Return the (x, y) coordinate for the center point of the cell that contains the specified text.  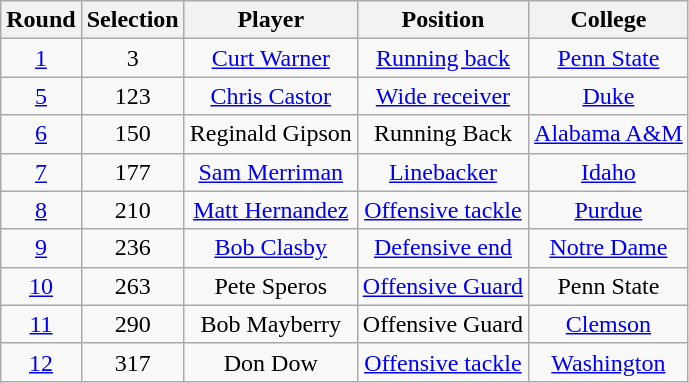
Bob Clasby (270, 248)
Pete Speros (270, 286)
6 (41, 134)
Clemson (609, 324)
College (609, 20)
1 (41, 58)
Chris Castor (270, 96)
263 (132, 286)
290 (132, 324)
Idaho (609, 172)
Reginald Gipson (270, 134)
Wide receiver (442, 96)
Linebacker (442, 172)
Don Dow (270, 362)
Notre Dame (609, 248)
Washington (609, 362)
Selection (132, 20)
123 (132, 96)
3 (132, 58)
10 (41, 286)
Duke (609, 96)
Round (41, 20)
11 (41, 324)
Running back (442, 58)
317 (132, 362)
Player (270, 20)
236 (132, 248)
150 (132, 134)
Position (442, 20)
5 (41, 96)
Alabama A&M (609, 134)
Defensive end (442, 248)
12 (41, 362)
210 (132, 210)
Bob Mayberry (270, 324)
7 (41, 172)
Curt Warner (270, 58)
Matt Hernandez (270, 210)
8 (41, 210)
Sam Merriman (270, 172)
Purdue (609, 210)
9 (41, 248)
177 (132, 172)
Running Back (442, 134)
